Provide the (x, y) coordinate of the cell's center where the given text is located.  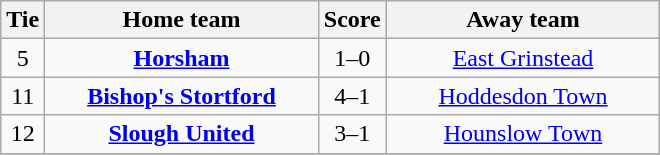
Tie (23, 20)
5 (23, 58)
Away team (523, 20)
4–1 (352, 96)
3–1 (352, 134)
Slough United (182, 134)
1–0 (352, 58)
12 (23, 134)
Score (352, 20)
11 (23, 96)
Home team (182, 20)
Hoddesdon Town (523, 96)
Hounslow Town (523, 134)
East Grinstead (523, 58)
Bishop's Stortford (182, 96)
Horsham (182, 58)
